Locate the cell with the specified text and output its (x, y) center coordinate. 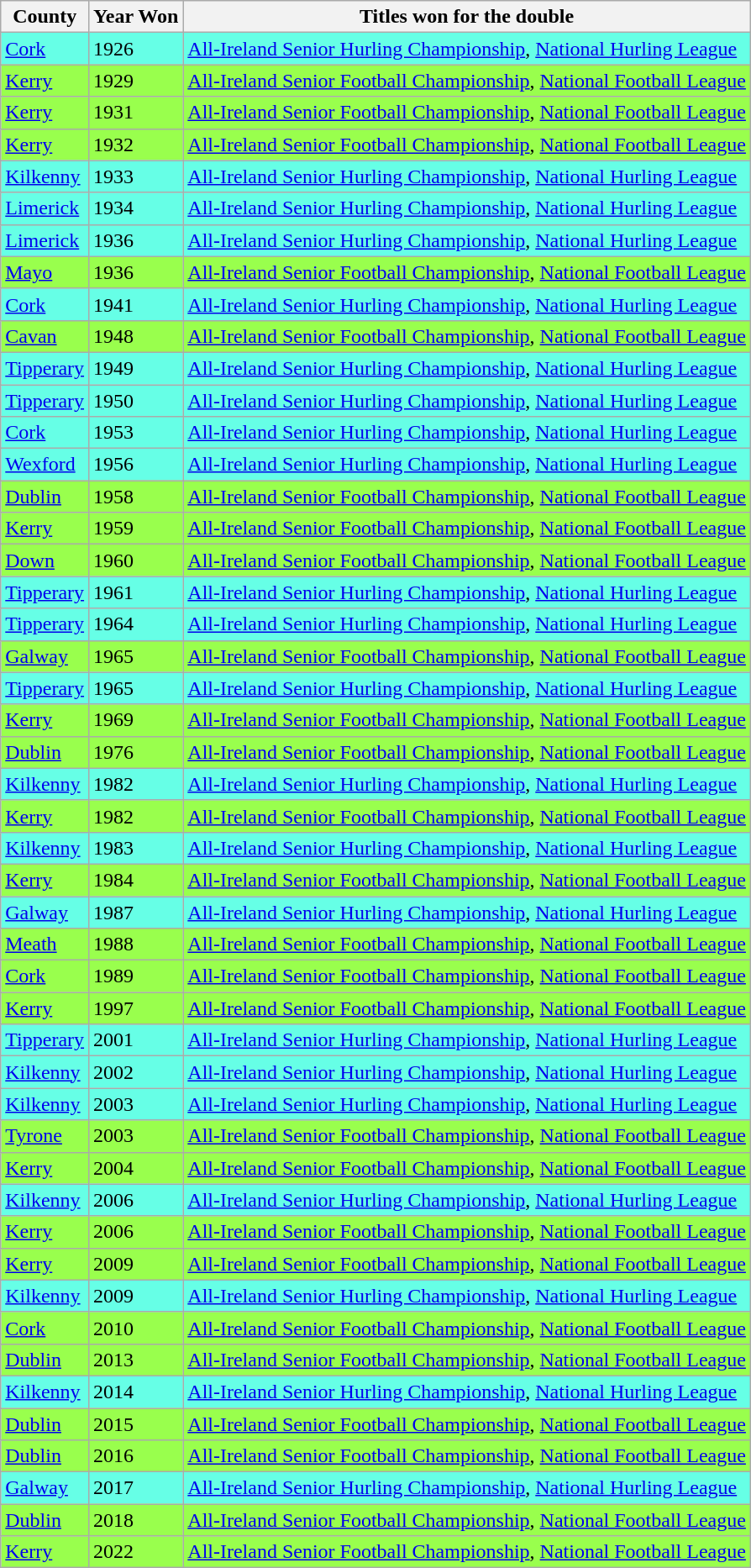
2014 (136, 1392)
1987 (136, 912)
Mayo (45, 272)
2016 (136, 1456)
1956 (136, 465)
1929 (136, 81)
1989 (136, 976)
1931 (136, 113)
1953 (136, 433)
2022 (136, 1552)
1976 (136, 752)
1959 (136, 529)
1960 (136, 560)
Year Won (136, 17)
Meath (45, 944)
1997 (136, 1008)
1941 (136, 304)
1950 (136, 401)
1948 (136, 336)
1949 (136, 368)
2013 (136, 1360)
1934 (136, 208)
2017 (136, 1488)
1926 (136, 49)
2002 (136, 1072)
1983 (136, 848)
1958 (136, 497)
1964 (136, 624)
2004 (136, 1168)
Tyrone (45, 1136)
1969 (136, 720)
1933 (136, 176)
2018 (136, 1520)
1961 (136, 592)
1988 (136, 944)
2015 (136, 1424)
1932 (136, 145)
Cavan (45, 336)
2001 (136, 1040)
Wexford (45, 465)
Titles won for the double (467, 17)
County (45, 17)
2010 (136, 1328)
Down (45, 560)
1984 (136, 880)
